Search for the cell housing the specified text and yield its [X, Y] center coordinate. 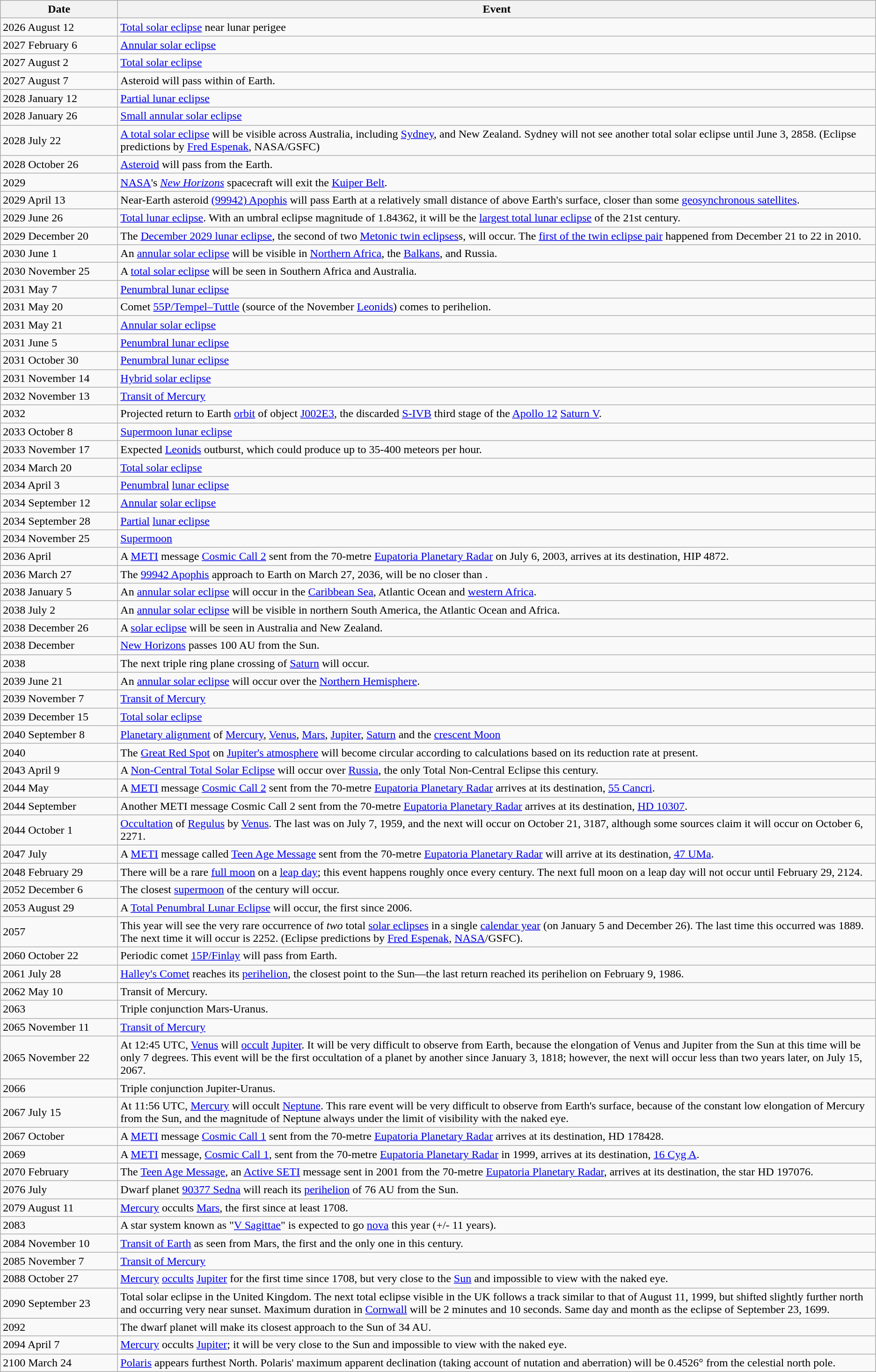
Transit of Mercury. [497, 991]
2029 April 13 [59, 200]
2031 May 20 [59, 307]
2029 [59, 182]
2040 [59, 752]
A METI message Cosmic Call 1 sent from the 70-metre Eupatoria Planetary Radar arrives at its destination, HD 178428. [497, 1136]
2067 July 15 [59, 1112]
2033 October 8 [59, 432]
A Total Penumbral Lunar Eclipse will occur, the first since 2006. [497, 908]
2067 October [59, 1136]
Small annular solar eclipse [497, 116]
2039 December 15 [59, 717]
Comet 55P/Tempel–Tuttle (source of the November Leonids) comes to perihelion. [497, 307]
2027 February 6 [59, 45]
2038 December [59, 646]
2053 August 29 [59, 908]
Asteroid will pass from the Earth. [497, 164]
The closest supermoon of the century will occur. [497, 890]
2092 [59, 1327]
2033 November 17 [59, 449]
Mercury occults Mars, the first since at least 1708. [497, 1208]
2052 December 6 [59, 890]
2031 October 30 [59, 360]
Triple conjunction Mars-Uranus. [497, 1009]
2065 November 22 [59, 1057]
2032 November 13 [59, 396]
2038 [59, 663]
2047 July [59, 854]
2039 June 21 [59, 681]
2083 [59, 1225]
2061 July 28 [59, 974]
2084 November 10 [59, 1243]
Planetary alignment of Mercury, Venus, Mars, Jupiter, Saturn and the crescent Moon [497, 734]
2028 October 26 [59, 164]
A METI message Cosmic Call 2 sent from the 70-metre Eupatoria Planetary Radar on July 6, 2003, arrives at its destination, HIP 4872. [497, 557]
Asteroid will pass within of Earth. [497, 81]
2029 June 26 [59, 218]
2076 July [59, 1190]
A solar eclipse will be seen in Australia and New Zealand. [497, 628]
A METI message, Cosmic Call 1, sent from the 70-metre Eupatoria Planetary Radar in 1999, arrives at its destination, 16 Cyg A. [497, 1154]
2039 November 7 [59, 699]
2044 May [59, 788]
Supermoon lunar eclipse [497, 432]
2031 May 21 [59, 325]
An annular solar eclipse will be visible in Northern Africa, the Balkans, and Russia. [497, 254]
2030 June 1 [59, 254]
Another METI message Cosmic Call 2 sent from the 70-metre Eupatoria Planetary Radar arrives at its destination, HD 10307. [497, 806]
2070 February [59, 1172]
2069 [59, 1154]
2034 November 25 [59, 539]
2063 [59, 1009]
2031 May 7 [59, 289]
2034 September 12 [59, 503]
2040 September 8 [59, 734]
Supermoon [497, 539]
2036 April [59, 557]
New Horizons passes 100 AU from the Sun. [497, 646]
2036 March 27 [59, 574]
2044 October 1 [59, 830]
Periodic comet 15P/Finlay will pass from Earth. [497, 956]
Event [497, 9]
2029 December 20 [59, 235]
Expected Leonids outburst, which could produce up to 35-400 meteors per hour. [497, 449]
The dwarf planet will make its closest approach to the Sun of 34 AU. [497, 1327]
2027 August 7 [59, 81]
Total lunar eclipse. With an umbral eclipse magnitude of 1.84362, it will be the largest total lunar eclipse of the 21st century. [497, 218]
2094 April 7 [59, 1345]
2031 November 14 [59, 378]
2043 April 9 [59, 770]
2065 November 11 [59, 1027]
2038 January 5 [59, 592]
Halley's Comet reaches its perihelion, the closest point to the Sun—the last return reached its perihelion on February 9, 1986. [497, 974]
Triple conjunction Jupiter-Uranus. [497, 1088]
Transit of Earth as seen from Mars, the first and the only one in this century. [497, 1243]
2057 [59, 932]
Hybrid solar eclipse [497, 378]
The 99942 Apophis approach to Earth on March 27, 2036, will be no closer than . [497, 574]
2030 November 25 [59, 271]
2060 October 22 [59, 956]
Total solar eclipse near lunar perigee [497, 27]
A Non-Central Total Solar Eclipse will occur over Russia, the only Total Non-Central Eclipse this century. [497, 770]
2034 September 28 [59, 521]
2028 July 22 [59, 140]
The Great Red Spot on Jupiter's atmosphere will become circular according to calculations based on its reduction rate at present. [497, 752]
A star system known as "V Sagittae" is expected to go nova this year (+/- 11 years). [497, 1225]
Mercury occults Jupiter for the first time since 1708, but very close to the Sun and impossible to view with the naked eye. [497, 1279]
Mercury occults Jupiter; it will be very close to the Sun and impossible to view with the naked eye. [497, 1345]
2048 February 29 [59, 872]
An annular solar eclipse will be visible in northern South America, the Atlantic Ocean and Africa. [497, 610]
2028 January 12 [59, 98]
2079 August 11 [59, 1208]
2034 March 20 [59, 467]
Dwarf planet 90377 Sedna will reach its perihelion of 76 AU from the Sun. [497, 1190]
2044 September [59, 806]
2027 August 2 [59, 63]
2028 January 26 [59, 116]
2026 August 12 [59, 27]
2090 September 23 [59, 1303]
Projected return to Earth orbit of object J002E3, the discarded S-IVB third stage of the Apollo 12 Saturn V. [497, 414]
2066 [59, 1088]
A total solar eclipse will be seen in Southern Africa and Australia. [497, 271]
2085 November 7 [59, 1261]
A METI message Cosmic Call 2 sent from the 70-metre Eupatoria Planetary Radar arrives at its destination, 55 Cancri. [497, 788]
2100 March 24 [59, 1363]
2088 October 27 [59, 1279]
A METI message called Teen Age Message sent from the 70-metre Eupatoria Planetary Radar will arrive at its destination, 47 UMa. [497, 854]
2038 December 26 [59, 628]
2031 June 5 [59, 343]
2062 May 10 [59, 991]
An annular solar eclipse will occur in the Caribbean Sea, Atlantic Ocean and western Africa. [497, 592]
An annular solar eclipse will occur over the Northern Hemisphere. [497, 681]
2038 July 2 [59, 610]
Date [59, 9]
The next triple ring plane crossing of Saturn will occur. [497, 663]
2034 April 3 [59, 485]
NASA's New Horizons spacecraft will exit the Kuiper Belt. [497, 182]
2032 [59, 414]
